Detect which cell encompasses the target text, then output its (X, Y) center coordinate. 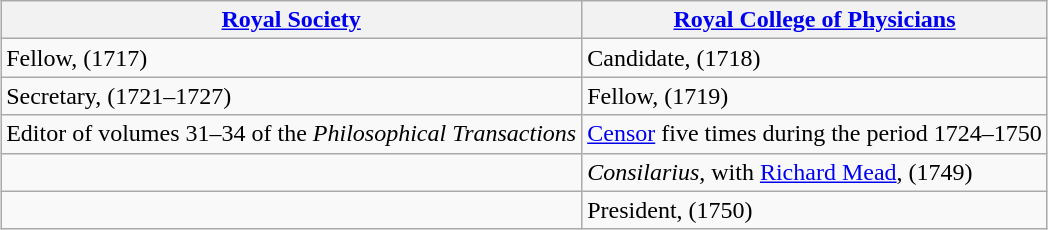
Fellow, (1719) (815, 96)
Candidate, (1718) (815, 58)
Editor of volumes 31–34 of the Philosophical Transactions (292, 134)
President, (1750) (815, 210)
Royal College of Physicians (815, 20)
Fellow, (1717) (292, 58)
Consilarius, with Richard Mead, (1749) (815, 172)
Secretary, (1721–1727) (292, 96)
Royal Society (292, 20)
Censor five times during the period 1724–1750 (815, 134)
